Return (x, y) of the center of cell containing provided text 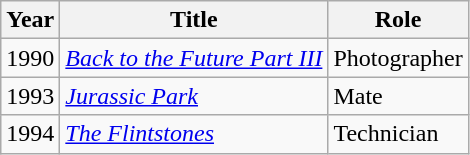
Title (194, 20)
Technician (398, 134)
Year (30, 20)
1990 (30, 58)
1993 (30, 96)
Photographer (398, 58)
1994 (30, 134)
Mate (398, 96)
Role (398, 20)
Back to the Future Part III (194, 58)
Jurassic Park (194, 96)
The Flintstones (194, 134)
